Find where the given text appears and provide that cell's center as (X, Y) coordinate. 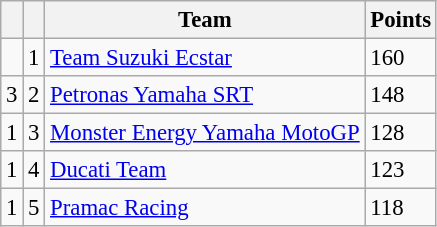
118 (400, 208)
Team Suzuki Ecstar (205, 58)
Team (205, 20)
160 (400, 58)
128 (400, 133)
4 (34, 170)
Monster Energy Yamaha MotoGP (205, 133)
Ducati Team (205, 170)
2 (34, 95)
148 (400, 95)
5 (34, 208)
Pramac Racing (205, 208)
Points (400, 20)
Petronas Yamaha SRT (205, 95)
123 (400, 170)
